Provide the (x, y) coordinate of the cell's center where the given text is located.  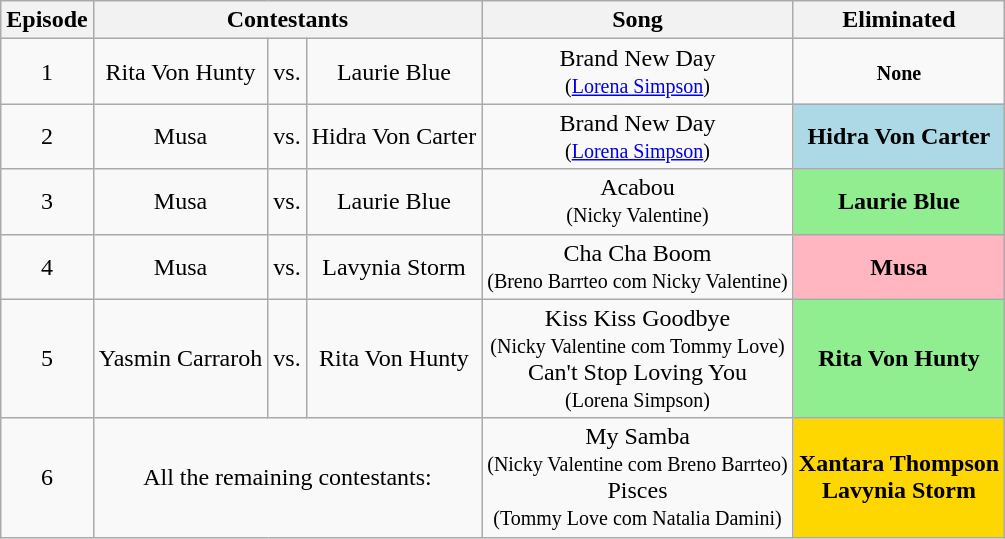
Acabou(Nicky Valentine) (638, 202)
Episode (47, 20)
Contestants (287, 20)
4 (47, 266)
None (898, 72)
Kiss Kiss Goodbye(Nicky Valentine com Tommy Love) Can't Stop Loving You(Lorena Simpson) (638, 358)
Eliminated (898, 20)
Lavynia Storm (394, 266)
5 (47, 358)
6 (47, 478)
All the remaining contestants: (287, 478)
My Samba(Nicky Valentine com Breno Barrteo)Pisces(Tommy Love com Natalia Damini) (638, 478)
1 (47, 72)
Xantara ThompsonLavynia Storm (898, 478)
3 (47, 202)
Song (638, 20)
2 (47, 136)
Cha Cha Boom(Breno Barrteo com Nicky Valentine) (638, 266)
Yasmin Carraroh (180, 358)
